Return [X, Y] of the center of cell containing provided text 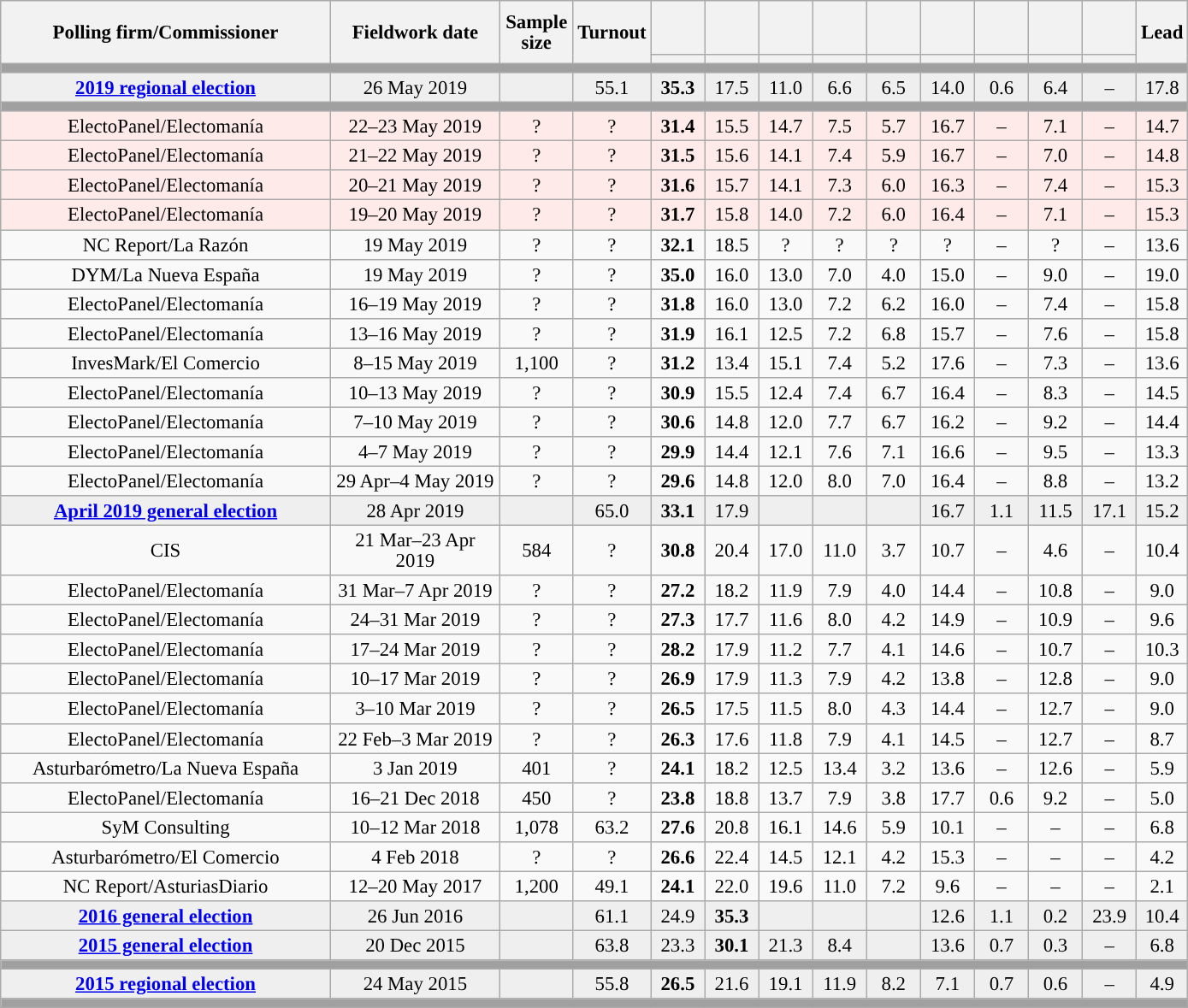
4.9 [1162, 985]
401 [536, 768]
26 May 2019 [415, 87]
8.4 [840, 946]
InvesMark/El Comercio [166, 363]
Fieldwork date [415, 32]
33.1 [677, 511]
12–20 May 2017 [415, 886]
15.2 [1162, 511]
20 Dec 2015 [415, 946]
16–21 Dec 2018 [415, 797]
19.6 [785, 886]
61.1 [612, 917]
6.5 [893, 87]
13.3 [1162, 451]
Asturbarómetro/El Comercio [166, 857]
16.6 [948, 451]
63.2 [612, 828]
17.1 [1110, 511]
6.2 [893, 304]
1,078 [536, 828]
31.6 [677, 186]
31.9 [677, 333]
April 2019 general election [166, 511]
19.1 [785, 985]
35.0 [677, 274]
6.4 [1055, 87]
21–22 May 2019 [415, 156]
8.8 [1055, 480]
23.9 [1110, 917]
24 May 2015 [415, 985]
10.3 [1162, 650]
SyM Consulting [166, 828]
24.9 [677, 917]
12.4 [785, 393]
65.0 [612, 511]
26.6 [677, 857]
0.3 [1055, 946]
17.0 [785, 551]
55.8 [612, 985]
22–23 May 2019 [415, 127]
18.5 [732, 245]
14.9 [948, 621]
3 Jan 2019 [415, 768]
450 [536, 797]
31 Mar–7 Apr 2019 [415, 590]
27.3 [677, 621]
CIS [166, 551]
30.8 [677, 551]
Asturbarómetro/La Nueva España [166, 768]
10.9 [1055, 621]
0.2 [1055, 917]
22.4 [732, 857]
4 Feb 2018 [415, 857]
10–12 Mar 2018 [415, 828]
7.5 [840, 127]
29.9 [677, 451]
2.1 [1162, 886]
63.8 [612, 946]
11.6 [785, 621]
31.2 [677, 363]
29.6 [677, 480]
8–15 May 2019 [415, 363]
3.7 [893, 551]
3.8 [893, 797]
15.0 [948, 274]
21.6 [732, 985]
28 Apr 2019 [415, 511]
DYM/La Nueva España [166, 274]
30.9 [677, 393]
22 Feb–3 Mar 2019 [415, 739]
7–10 May 2019 [415, 422]
32.1 [677, 245]
23.8 [677, 797]
24–31 Mar 2019 [415, 621]
5.2 [893, 363]
16.2 [948, 422]
22.0 [732, 886]
23.3 [677, 946]
Lead [1162, 32]
4–7 May 2019 [415, 451]
26.9 [677, 679]
9.5 [1055, 451]
31.8 [677, 304]
6.6 [840, 87]
13.8 [948, 679]
1,100 [536, 363]
11.8 [785, 739]
4.3 [893, 710]
20.4 [732, 551]
8.3 [1055, 393]
8.2 [893, 985]
17–24 Mar 2019 [415, 650]
Polling firm/Commissioner [166, 32]
3–10 Mar 2019 [415, 710]
55.1 [612, 87]
26 Jun 2016 [415, 917]
2016 general election [166, 917]
17.8 [1162, 87]
13.2 [1162, 480]
26.3 [677, 739]
3.2 [893, 768]
Turnout [612, 32]
15.6 [732, 156]
29 Apr–4 May 2019 [415, 480]
NC Report/AsturiasDiario [166, 886]
31.7 [677, 215]
12.8 [1055, 679]
19.0 [1162, 274]
10.8 [1055, 590]
2019 regional election [166, 87]
5.0 [1162, 797]
2015 regional election [166, 985]
49.1 [612, 886]
18.8 [732, 797]
20–21 May 2019 [415, 186]
5.7 [893, 127]
Sample size [536, 32]
11.3 [785, 679]
13.7 [785, 797]
30.1 [732, 946]
10.1 [948, 828]
2015 general election [166, 946]
27.2 [677, 590]
30.6 [677, 422]
16–19 May 2019 [415, 304]
31.4 [677, 127]
13–16 May 2019 [415, 333]
19–20 May 2019 [415, 215]
21 Mar–23 Apr 2019 [415, 551]
21.3 [785, 946]
584 [536, 551]
31.5 [677, 156]
11.2 [785, 650]
4.6 [1055, 551]
28.2 [677, 650]
27.6 [677, 828]
8.7 [1162, 739]
1,200 [536, 886]
16.3 [948, 186]
10–17 Mar 2019 [415, 679]
15.1 [785, 363]
NC Report/La Razón [166, 245]
10–13 May 2019 [415, 393]
20.8 [732, 828]
